Output the [x, y] coordinate of the center of the cell containing the given text.  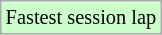
Fastest session lap [81, 17]
